Provide the (X, Y) coordinate of the cell's center where the given text is located.  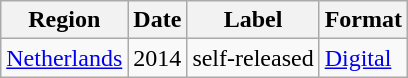
Region (64, 20)
Digital (363, 58)
self-released (253, 58)
Netherlands (64, 58)
2014 (158, 58)
Format (363, 20)
Date (158, 20)
Label (253, 20)
